Identify which cell holds the provided text, then report its [x, y] central coordinate. 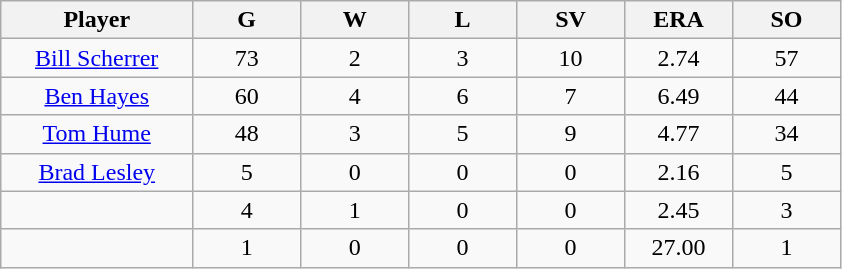
4.77 [679, 134]
2.16 [679, 172]
10 [571, 58]
2.74 [679, 58]
L [463, 20]
6 [463, 96]
7 [571, 96]
Bill Scherrer [97, 58]
Tom Hume [97, 134]
SV [571, 20]
Player [97, 20]
2 [355, 58]
W [355, 20]
6.49 [679, 96]
27.00 [679, 248]
Ben Hayes [97, 96]
G [247, 20]
60 [247, 96]
44 [786, 96]
73 [247, 58]
48 [247, 134]
ERA [679, 20]
57 [786, 58]
Brad Lesley [97, 172]
34 [786, 134]
2.45 [679, 210]
SO [786, 20]
9 [571, 134]
